Capture the cell that displays the provided text and extract its (x, y) central coordinate. 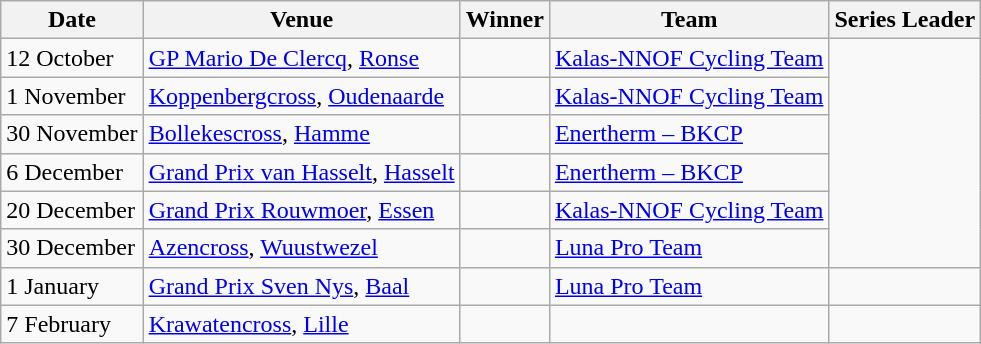
30 December (72, 248)
Series Leader (905, 20)
12 October (72, 58)
1 January (72, 286)
Winner (504, 20)
7 February (72, 324)
Grand Prix Sven Nys, Baal (302, 286)
Bollekescross, Hamme (302, 134)
Koppenbergcross, Oudenaarde (302, 96)
Azencross, Wuustwezel (302, 248)
30 November (72, 134)
Team (689, 20)
Grand Prix Rouwmoer, Essen (302, 210)
GP Mario De Clercq, Ronse (302, 58)
Grand Prix van Hasselt, Hasselt (302, 172)
Krawatencross, Lille (302, 324)
6 December (72, 172)
20 December (72, 210)
1 November (72, 96)
Date (72, 20)
Venue (302, 20)
